Return the (x, y) coordinate for the center point of the cell that contains the specified text.  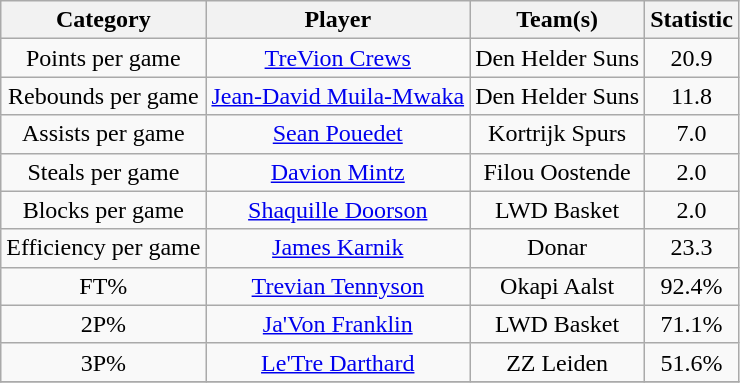
71.1% (692, 324)
Blocks per game (104, 210)
James Karnik (338, 248)
Shaquille Doorson (338, 210)
Team(s) (558, 20)
Okapi Aalst (558, 286)
Statistic (692, 20)
2P% (104, 324)
Sean Pouedet (338, 134)
Assists per game (104, 134)
11.8 (692, 96)
20.9 (692, 58)
Efficiency per game (104, 248)
Category (104, 20)
Jean-David Muila-Mwaka (338, 96)
Donar (558, 248)
Davion Mintz (338, 172)
Kortrijk Spurs (558, 134)
Player (338, 20)
ZZ Leiden (558, 362)
Steals per game (104, 172)
TreVion Crews (338, 58)
23.3 (692, 248)
Rebounds per game (104, 96)
92.4% (692, 286)
3P% (104, 362)
Filou Oostende (558, 172)
FT% (104, 286)
Ja'Von Franklin (338, 324)
Le'Tre Darthard (338, 362)
Trevian Tennyson (338, 286)
Points per game (104, 58)
7.0 (692, 134)
51.6% (692, 362)
